Detect which cell encompasses the target text, then output its [x, y] center coordinate. 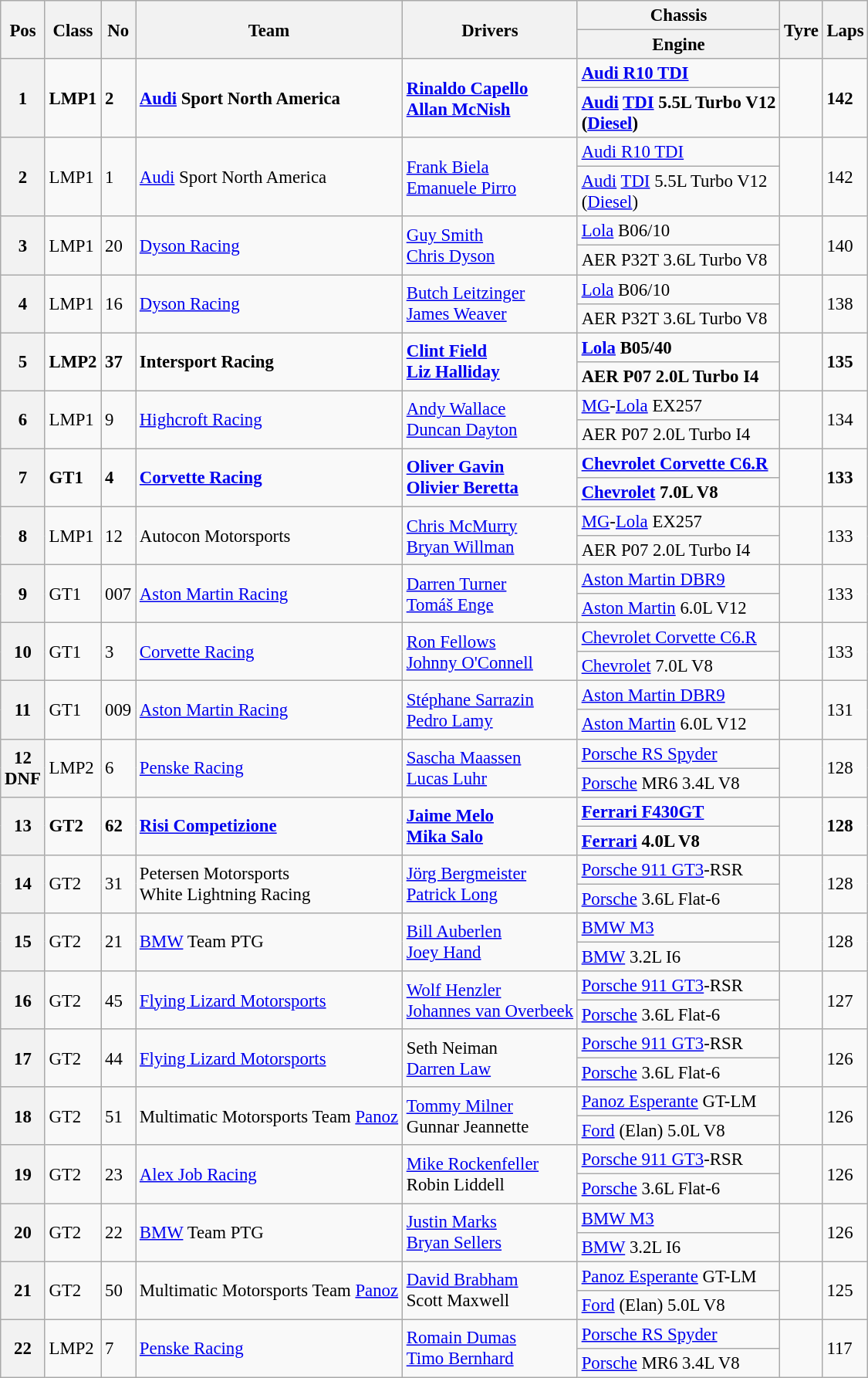
12DNF [23, 767]
45 [119, 1000]
15 [23, 942]
Tyre [801, 29]
Drivers [489, 29]
125 [846, 1291]
Lola B05/40 [678, 347]
Alex Job Racing [269, 1175]
Risi Competizione [269, 826]
Ferrari F430GT [678, 811]
Wolf Henzler Johannes van Overbeek [489, 1000]
Class [73, 29]
Rinaldo Capello Allan McNish [489, 98]
13 [23, 826]
134 [846, 420]
5 [23, 361]
51 [119, 1116]
Team [269, 29]
Oliver Gavin Olivier Beretta [489, 477]
31 [119, 885]
No [119, 29]
11 [23, 710]
Laps [846, 29]
Romain Dumas Timo Bernhard [489, 1348]
18 [23, 1116]
Chassis [678, 15]
131 [846, 710]
Sascha Maassen Lucas Luhr [489, 767]
Intersport Racing [269, 361]
127 [846, 1000]
Seth Neiman Darren Law [489, 1058]
Darren Turner Tomáš Enge [489, 594]
37 [119, 361]
Andy Wallace Duncan Dayton [489, 420]
Chris McMurry Bryan Willman [489, 536]
140 [846, 245]
Justin Marks Bryan Sellers [489, 1232]
12 [119, 536]
Highcroft Racing [269, 420]
50 [119, 1291]
Jörg Bergmeister Patrick Long [489, 885]
Petersen Motorsports White Lightning Racing [269, 885]
Butch Leitzinger James Weaver [489, 304]
Tommy Milner Gunnar Jeannette [489, 1116]
17 [23, 1058]
Pos [23, 29]
117 [846, 1348]
138 [846, 304]
Ferrari 4.0L V8 [678, 841]
135 [846, 361]
Clint Field Liz Halliday [489, 361]
Stéphane Sarrazin Pedro Lamy [489, 710]
David Brabham Scott Maxwell [489, 1291]
23 [119, 1175]
Frank Biela Emanuele Pirro [489, 177]
007 [119, 594]
Engine [678, 45]
8 [23, 536]
19 [23, 1175]
Autocon Motorsports [269, 536]
10 [23, 652]
62 [119, 826]
14 [23, 885]
Guy Smith Chris Dyson [489, 245]
Ron Fellows Johnny O'Connell [489, 652]
Bill Auberlen Joey Hand [489, 942]
Jaime Melo Mika Salo [489, 826]
009 [119, 710]
44 [119, 1058]
Mike Rockenfeller Robin Liddell [489, 1175]
